Find where the given text appears and provide that cell's center as [x, y] coordinate. 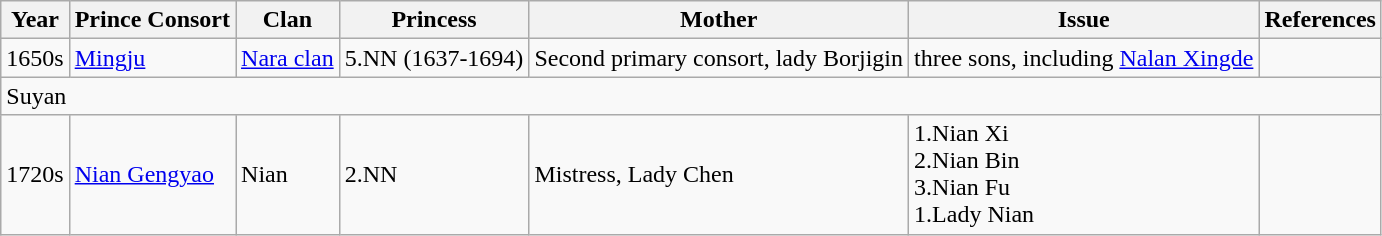
Mistress, Lady Chen [719, 174]
Nian Gengyao [152, 174]
Suyan [692, 96]
Mother [719, 20]
Year [35, 20]
Nara clan [288, 58]
Princess [434, 20]
1650s [35, 58]
1.Nian Xi2.Nian Bin3.Nian Fu1.Lady Nian [1084, 174]
5.NN (1637-1694) [434, 58]
three sons, including Nalan Xingde [1084, 58]
Nian [288, 174]
Second primary consort, lady Borjigin [719, 58]
Prince Consort [152, 20]
Clan [288, 20]
2.NN [434, 174]
Mingju [152, 58]
1720s [35, 174]
References [1320, 20]
Issue [1084, 20]
